From the cell containing the given text, extract its center point as (x, y) coordinate. 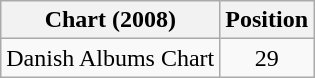
Position (267, 20)
Danish Albums Chart (110, 58)
29 (267, 58)
Chart (2008) (110, 20)
